Return the [x, y] coordinate for the center point of the cell that contains the specified text.  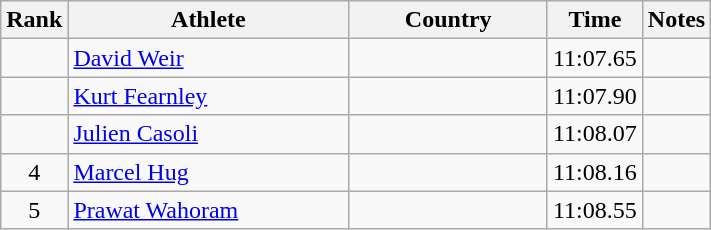
Rank [34, 20]
5 [34, 210]
Marcel Hug [208, 172]
4 [34, 172]
11:07.65 [594, 58]
11:08.55 [594, 210]
Kurt Fearnley [208, 96]
David Weir [208, 58]
11:08.16 [594, 172]
Julien Casoli [208, 134]
Country [448, 20]
11:07.90 [594, 96]
11:08.07 [594, 134]
Athlete [208, 20]
Prawat Wahoram [208, 210]
Time [594, 20]
Notes [676, 20]
